Pinpoint the cell where the given text exists, returning its [x, y] midpoint coordinate. 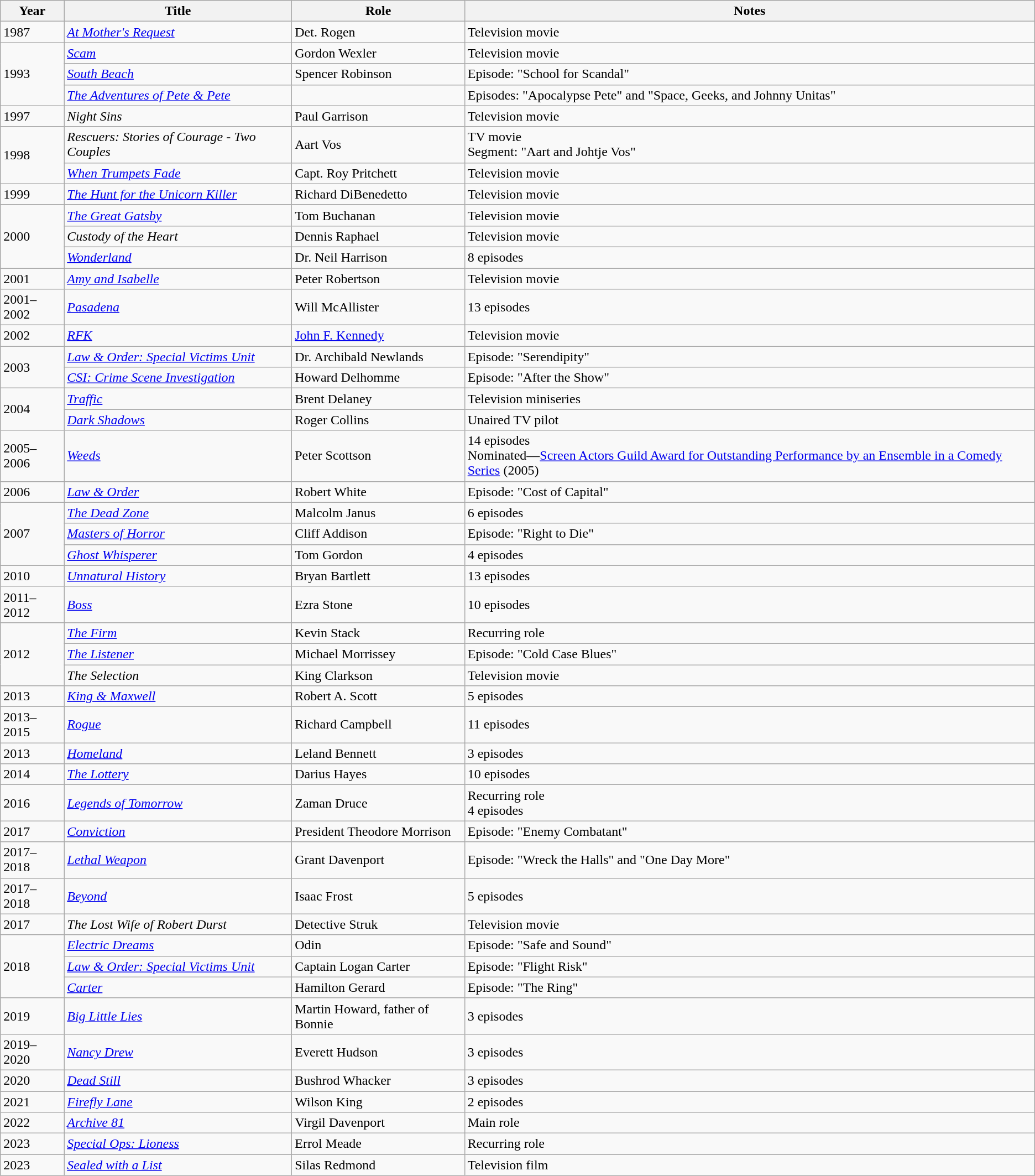
Paul Garrison [378, 116]
Television miniseries [750, 399]
The Lottery [178, 774]
2010 [32, 576]
Archive 81 [178, 1123]
TV movieSegment: "Aart and Johtje Vos" [750, 145]
1993 [32, 74]
Zaman Druce [378, 803]
2003 [32, 367]
Traffic [178, 399]
2006 [32, 492]
Darius Hayes [378, 774]
2005–2006 [32, 456]
Special Ops: Lioness [178, 1144]
Kevin Stack [378, 633]
Electric Dreams [178, 945]
Richard Campbell [378, 725]
1987 [32, 32]
John F. Kennedy [378, 336]
Wonderland [178, 257]
Beyond [178, 896]
Tom Gordon [378, 555]
Masters of Horror [178, 534]
Roger Collins [378, 420]
Amy and Isabelle [178, 278]
2 episodes [750, 1101]
Episode: "Enemy Combatant" [750, 831]
8 episodes [750, 257]
Malcolm Janus [378, 513]
RFK [178, 336]
6 episodes [750, 513]
South Beach [178, 74]
Hamilton Gerard [378, 987]
Dennis Raphael [378, 236]
Capt. Roy Pritchett [378, 173]
Richard DiBenedetto [378, 194]
Ghost Whisperer [178, 555]
Carter [178, 987]
Title [178, 11]
Year [32, 11]
The Selection [178, 675]
2019–2020 [32, 1052]
Peter Robertson [378, 278]
Will McAllister [378, 308]
Tom Buchanan [378, 215]
King Clarkson [378, 675]
Leland Bennett [378, 753]
CSI: Crime Scene Investigation [178, 378]
Law & Order [178, 492]
Episode: "The Ring" [750, 987]
Wilson King [378, 1101]
Lethal Weapon [178, 860]
King & Maxwell [178, 696]
2002 [32, 336]
Episode: "School for Scandal" [750, 74]
Brent Delaney [378, 399]
Big Little Lies [178, 1016]
Television film [750, 1165]
The Dead Zone [178, 513]
2022 [32, 1123]
Virgil Davenport [378, 1123]
Episode: "Right to Die" [750, 534]
2021 [32, 1101]
The Lost Wife of Robert Durst [178, 924]
Custody of the Heart [178, 236]
Episodes: "Apocalypse Pete" and "Space, Geeks, and Johnny Unitas" [750, 95]
When Trumpets Fade [178, 173]
Episode: "Serendipity" [750, 357]
Captain Logan Carter [378, 966]
Grant Davenport [378, 860]
2014 [32, 774]
2012 [32, 654]
Unnatural History [178, 576]
Aart Vos [378, 145]
Dead Still [178, 1080]
Scam [178, 53]
Weeds [178, 456]
Role [378, 11]
Legends of Tomorrow [178, 803]
Homeland [178, 753]
Odin [378, 945]
2020 [32, 1080]
The Adventures of Pete & Pete [178, 95]
The Hunt for the Unicorn Killer [178, 194]
At Mother's Request [178, 32]
Bryan Bartlett [378, 576]
Pasadena [178, 308]
Episode: "After the Show" [750, 378]
Robert White [378, 492]
Recurring role4 episodes [750, 803]
Isaac Frost [378, 896]
Dr. Neil Harrison [378, 257]
The Listener [178, 654]
2000 [32, 236]
1999 [32, 194]
Episode: "Cold Case Blues" [750, 654]
4 episodes [750, 555]
11 episodes [750, 725]
Unaired TV pilot [750, 420]
2016 [32, 803]
Bushrod Whacker [378, 1080]
Sealed with a List [178, 1165]
Spencer Robinson [378, 74]
Detective Struk [378, 924]
Peter Scottson [378, 456]
Episode: "Cost of Capital" [750, 492]
The Firm [178, 633]
Nancy Drew [178, 1052]
Episode: "Safe and Sound" [750, 945]
Howard Delhomme [378, 378]
1997 [32, 116]
2007 [32, 534]
Det. Rogen [378, 32]
Gordon Wexler [378, 53]
Episode: "Flight Risk" [750, 966]
Main role [750, 1123]
2001 [32, 278]
2019 [32, 1016]
Dark Shadows [178, 420]
Everett Hudson [378, 1052]
Martin Howard, father of Bonnie [378, 1016]
1998 [32, 155]
Robert A. Scott [378, 696]
2001–2002 [32, 308]
Errol Meade [378, 1144]
Cliff Addison [378, 534]
2013–2015 [32, 725]
Night Sins [178, 116]
Boss [178, 604]
Rescuers: Stories of Courage - Two Couples [178, 145]
Dr. Archibald Newlands [378, 357]
2011–2012 [32, 604]
President Theodore Morrison [378, 831]
The Great Gatsby [178, 215]
2004 [32, 409]
Conviction [178, 831]
Firefly Lane [178, 1101]
Silas Redmond [378, 1165]
Michael Morrissey [378, 654]
Ezra Stone [378, 604]
14 episodesNominated—Screen Actors Guild Award for Outstanding Performance by an Ensemble in a Comedy Series (2005) [750, 456]
Episode: "Wreck the Halls" and "One Day More" [750, 860]
Notes [750, 11]
Rogue [178, 725]
2018 [32, 966]
